Return the (x, y) coordinate for the center point of the cell that contains the specified text.  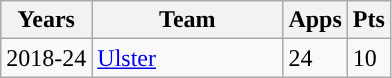
Apps (315, 20)
2018-24 (46, 58)
24 (315, 58)
10 (368, 58)
Team (188, 20)
Pts (368, 20)
Ulster (188, 58)
Years (46, 20)
